Output the (X, Y) coordinate of the center of the cell containing the given text.  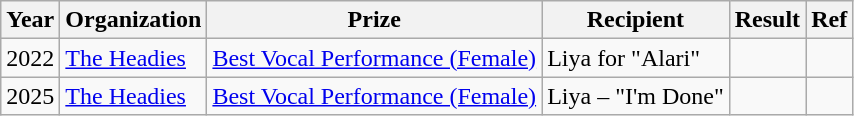
Year (30, 20)
Organization (134, 20)
Recipient (636, 20)
Liya – "I'm Done" (636, 96)
Ref (830, 20)
Prize (374, 20)
Liya for "Alari" (636, 58)
Result (767, 20)
2022 (30, 58)
2025 (30, 96)
